Find where the given text appears and provide that cell's center as (x, y) coordinate. 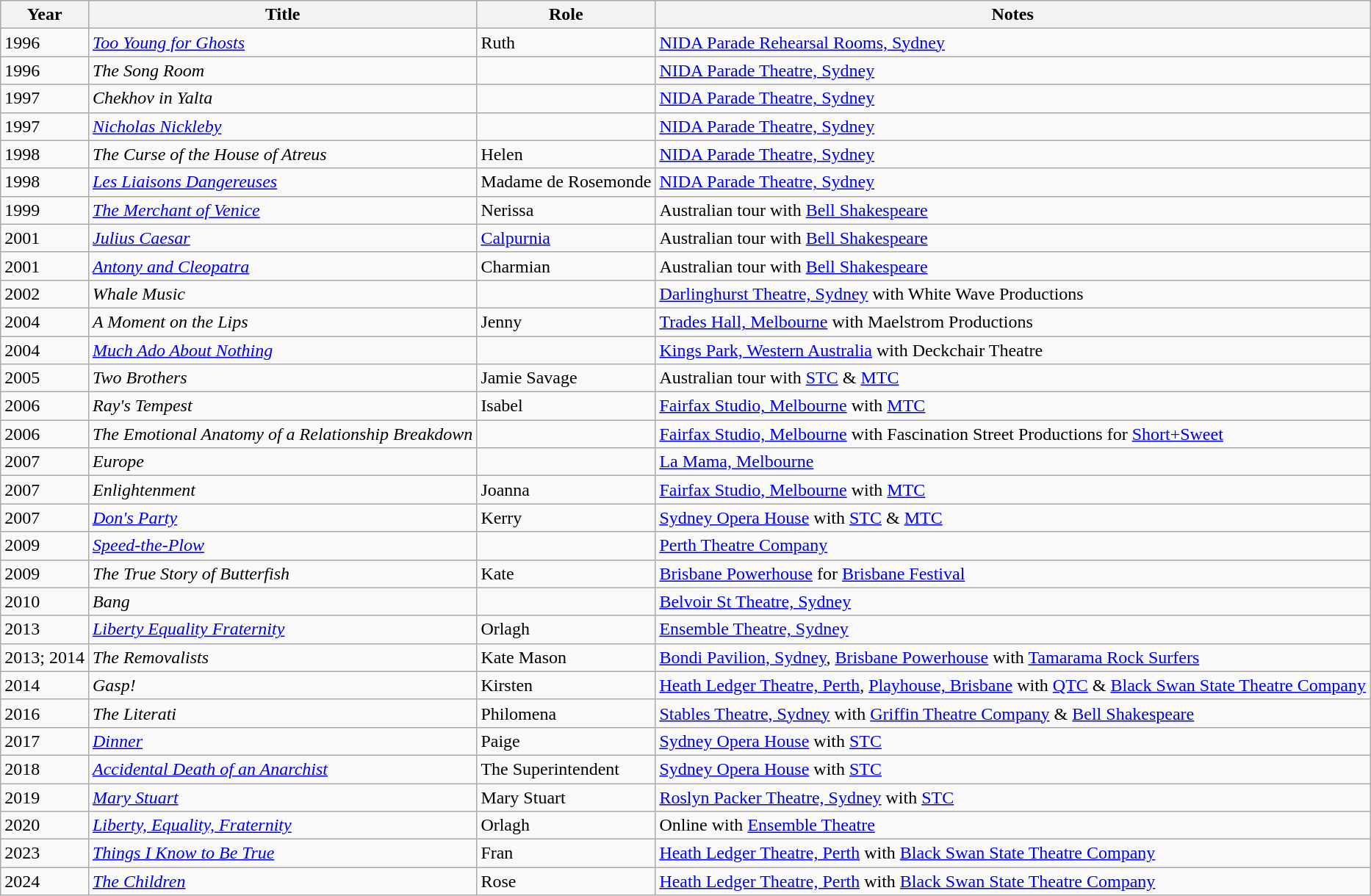
Australian tour with STC & MTC (1012, 378)
NIDA Parade Rehearsal Rooms, Sydney (1012, 43)
Les Liaisons Dangereuses (282, 182)
The Emotional Anatomy of a Relationship Breakdown (282, 434)
Ensemble Theatre, Sydney (1012, 629)
Darlinghurst Theatre, Sydney with White Wave Productions (1012, 294)
Sydney Opera House with STC & MTC (1012, 518)
Madame de Rosemonde (566, 182)
2023 (45, 853)
Too Young for Ghosts (282, 43)
The Children (282, 881)
Joanna (566, 490)
Fran (566, 853)
Calpurnia (566, 238)
Online with Ensemble Theatre (1012, 825)
Whale Music (282, 294)
Julius Caesar (282, 238)
Fairfax Studio, Melbourne with Fascination Street Productions for Short+Sweet (1012, 434)
Jamie Savage (566, 378)
Liberty Equality Fraternity (282, 629)
Jenny (566, 322)
Kate (566, 574)
Ruth (566, 43)
Title (282, 15)
Things I Know to Be True (282, 853)
Speed-the-Plow (282, 546)
Isabel (566, 406)
Bondi Pavilion, Sydney, Brisbane Powerhouse with Tamarama Rock Surfers (1012, 657)
Accidental Death of an Anarchist (282, 769)
The True Story of Butterfish (282, 574)
Much Ado About Nothing (282, 350)
Ray's Tempest (282, 406)
1999 (45, 210)
Kate Mason (566, 657)
Kirsten (566, 685)
2005 (45, 378)
2018 (45, 769)
Belvoir St Theatre, Sydney (1012, 601)
Chekhov in Yalta (282, 98)
Stables Theatre, Sydney with Griffin Theatre Company & Bell Shakespeare (1012, 713)
Paige (566, 741)
2017 (45, 741)
The Removalists (282, 657)
Roslyn Packer Theatre, Sydney with STC (1012, 797)
2020 (45, 825)
The Song Room (282, 71)
The Literati (282, 713)
The Curse of the House of Atreus (282, 154)
The Merchant of Venice (282, 210)
La Mama, Melbourne (1012, 462)
Trades Hall, Melbourne with Maelstrom Productions (1012, 322)
Helen (566, 154)
Enlightenment (282, 490)
2002 (45, 294)
Two Brothers (282, 378)
Notes (1012, 15)
2016 (45, 713)
2014 (45, 685)
Charmian (566, 266)
Brisbane Powerhouse for Brisbane Festival (1012, 574)
Year (45, 15)
Nicholas Nickleby (282, 126)
Bang (282, 601)
Gasp! (282, 685)
2010 (45, 601)
The Superintendent (566, 769)
A Moment on the Lips (282, 322)
Kings Park, Western Australia with Deckchair Theatre (1012, 350)
2013; 2014 (45, 657)
Rose (566, 881)
Nerissa (566, 210)
2024 (45, 881)
Don's Party (282, 518)
Philomena (566, 713)
Antony and Cleopatra (282, 266)
2013 (45, 629)
Kerry (566, 518)
Europe (282, 462)
Heath Ledger Theatre, Perth, Playhouse, Brisbane with QTC & Black Swan State Theatre Company (1012, 685)
Liberty, Equality, Fraternity (282, 825)
Role (566, 15)
Perth Theatre Company (1012, 546)
2019 (45, 797)
Dinner (282, 741)
